Capture the cell that displays the provided text and extract its (X, Y) central coordinate. 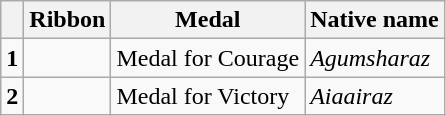
Agumsharaz (375, 58)
Medal for Victory (208, 96)
Native name (375, 20)
Medal for Courage (208, 58)
Ribbon (68, 20)
Aiaairaz (375, 96)
Medal (208, 20)
1 (12, 58)
2 (12, 96)
